Search for the cell housing the specified text and yield its (x, y) center coordinate. 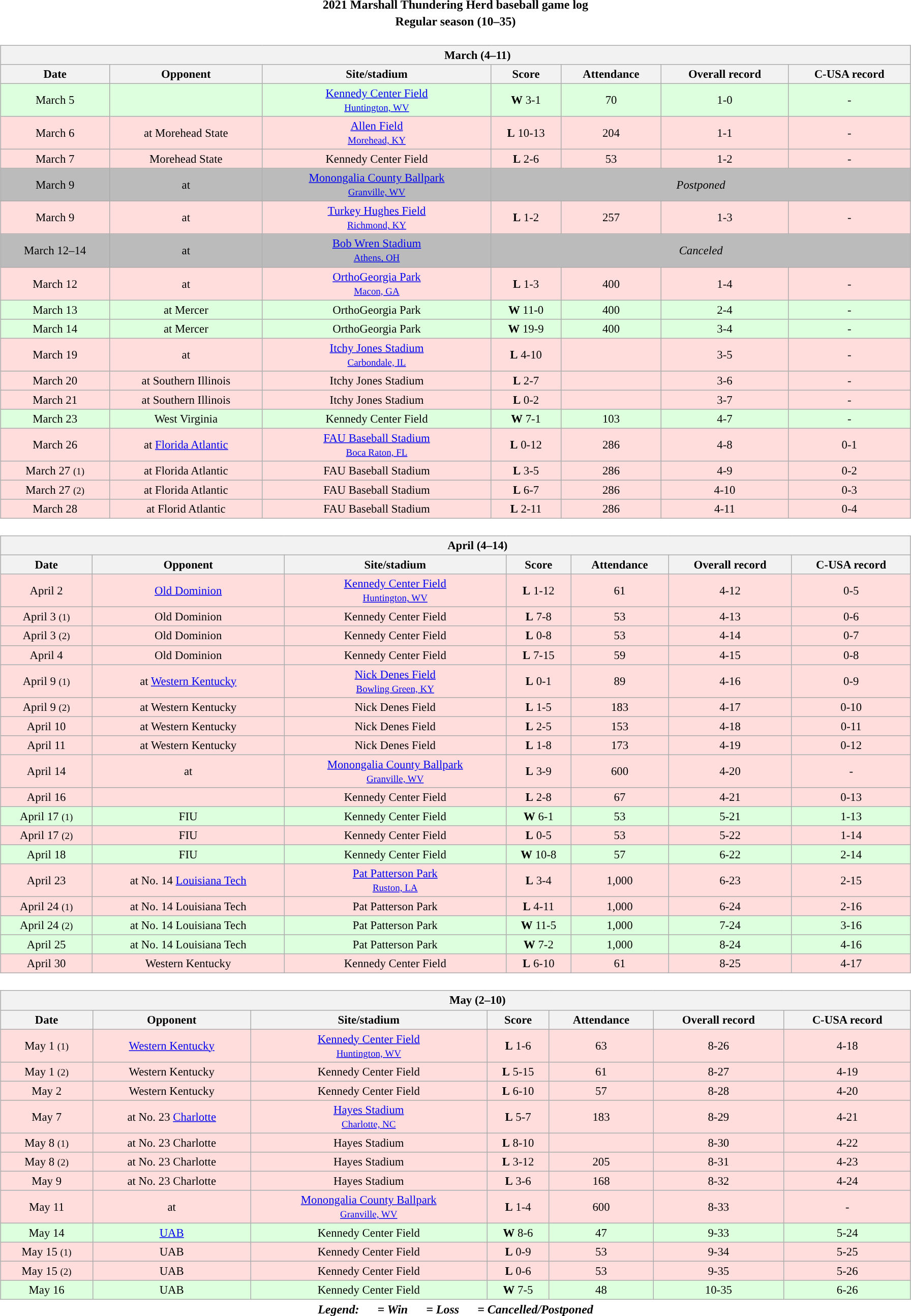
L 1-12 (539, 591)
March 12 (55, 284)
Nick Denes FieldBowling Green, KY (396, 681)
May 8 (1) (47, 1143)
OrthoGeorgia ParkMacon, GA (377, 284)
4-22 (847, 1143)
L 10-13 (526, 133)
0-8 (851, 655)
April (4–14) (455, 546)
L 5-15 (519, 1071)
W 10-8 (539, 854)
0-3 (849, 490)
March 14 (55, 328)
2-15 (851, 881)
L 3-12 (519, 1162)
3-4 (725, 328)
at Morehead State (186, 133)
4-10 (725, 490)
4-23 (847, 1162)
0-4 (849, 509)
L 0-9 (519, 1252)
April 17 (2) (47, 835)
March 20 (55, 380)
May 11 (47, 1207)
March (4–11) (455, 55)
Hayes StadiumCharlotte, NC (369, 1117)
153 (620, 726)
6-24 (730, 907)
L 7-15 (539, 655)
L 0-6 (519, 1271)
West Virginia (186, 419)
L 7-8 (539, 617)
W 7-5 (519, 1290)
April 14 (47, 771)
63 (601, 1045)
1-0 (725, 100)
March 27 (1) (55, 471)
8-24 (730, 945)
0-10 (851, 707)
2-14 (851, 854)
L 0-12 (526, 444)
9-35 (719, 1271)
L 0-2 (526, 400)
April 11 (47, 745)
March 21 (55, 400)
L 3-4 (539, 881)
4-9 (725, 471)
Pat Patterson ParkRuston, LA (396, 881)
May 8 (2) (47, 1162)
April 24 (1) (47, 907)
5-25 (847, 1252)
May 2 (47, 1091)
8-31 (719, 1162)
March 23 (55, 419)
Allen FieldMorehead, KY (377, 133)
3-7 (725, 400)
8-28 (719, 1091)
L 1-6 (519, 1045)
0-12 (851, 745)
April 10 (47, 726)
L 1-4 (519, 1207)
W 11-0 (526, 310)
6-23 (730, 881)
L 1-3 (526, 284)
8-27 (719, 1071)
FAU Baseball StadiumBoca Raton, FL (377, 444)
L 8-10 (519, 1143)
5-24 (847, 1233)
L 3-5 (526, 471)
3-6 (725, 380)
April 23 (47, 881)
8-25 (730, 964)
0-11 (851, 726)
March 12–14 (55, 250)
3-16 (851, 925)
L 2-11 (526, 509)
April 9 (1) (47, 681)
March 19 (55, 355)
0-5 (851, 591)
8-33 (719, 1207)
W 6-1 (539, 816)
47 (601, 1233)
Canceled (701, 250)
4-7 (725, 419)
1-2 (725, 159)
48 (601, 1290)
2-4 (725, 310)
April 17 (1) (47, 816)
257 (611, 218)
0-6 (851, 617)
5-26 (847, 1271)
1-13 (851, 816)
April 3 (2) (47, 636)
April 9 (2) (47, 707)
9-33 (719, 1233)
May 9 (47, 1181)
March 28 (55, 509)
Morehead State (186, 159)
4-13 (730, 617)
L 1-8 (539, 745)
L 4-10 (526, 355)
L 0-8 (539, 636)
205 (601, 1162)
Bob Wren StadiumAthens, OH (377, 250)
W 7-1 (526, 419)
Postponed (701, 185)
8-30 (719, 1143)
6-26 (847, 1290)
1-1 (725, 133)
5-21 (730, 816)
L 1-5 (539, 707)
6-22 (730, 854)
4-14 (730, 636)
0-9 (851, 681)
9-34 (719, 1252)
at Florid Atlantic (186, 509)
W 19-9 (526, 328)
10-35 (719, 1290)
April 4 (47, 655)
Itchy Jones StadiumCarbondale, IL (377, 355)
April 2 (47, 591)
April 16 (47, 797)
8-29 (719, 1117)
2-16 (851, 907)
1-14 (851, 835)
May 1 (1) (47, 1045)
L 4-11 (539, 907)
March 26 (55, 444)
3-5 (725, 355)
May 15 (2) (47, 1271)
May 16 (47, 1290)
May 15 (1) (47, 1252)
4-8 (725, 444)
L 1-2 (526, 218)
0-7 (851, 636)
April 18 (47, 854)
8-32 (719, 1181)
March 7 (55, 159)
L 2-8 (539, 797)
168 (601, 1181)
May 14 (47, 1233)
L 3-6 (519, 1181)
May 1 (2) (47, 1071)
April 25 (47, 945)
W 11-5 (539, 925)
89 (620, 681)
L 5-7 (519, 1117)
May (2–10) (455, 1000)
4-24 (847, 1181)
1-3 (725, 218)
May 7 (47, 1117)
March 6 (55, 133)
59 (620, 655)
1-4 (725, 284)
103 (611, 419)
204 (611, 133)
L 6-7 (526, 490)
L 3-9 (539, 771)
March 13 (55, 310)
Turkey Hughes FieldRichmond, KY (377, 218)
0-2 (849, 471)
April 24 (2) (47, 925)
L 0-1 (539, 681)
5-22 (730, 835)
March 5 (55, 100)
4-12 (730, 591)
L 2-5 (539, 726)
0-1 (849, 444)
70 (611, 100)
67 (620, 797)
4-15 (730, 655)
W 7-2 (539, 945)
4-11 (725, 509)
0-13 (851, 797)
W 8-6 (519, 1233)
L 2-6 (526, 159)
March 27 (2) (55, 490)
8-26 (719, 1045)
April 30 (47, 964)
W 3-1 (526, 100)
173 (620, 745)
L 2-7 (526, 380)
7-24 (730, 925)
L 0-5 (539, 835)
April 3 (1) (47, 617)
